Determine the (X, Y) coordinate at the center of the cell enclosing the given text.  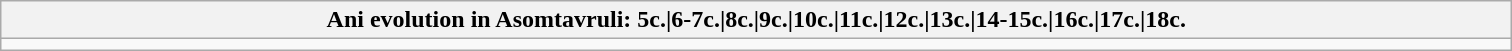
Ani evolution in Asomtavruli: 5c.|6-7c.|8c.|9c.|10c.|11c.|12c.|13c.|14-15c.|16c.|17c.|18c. (756, 20)
